Return (x, y) of the center of cell containing provided text 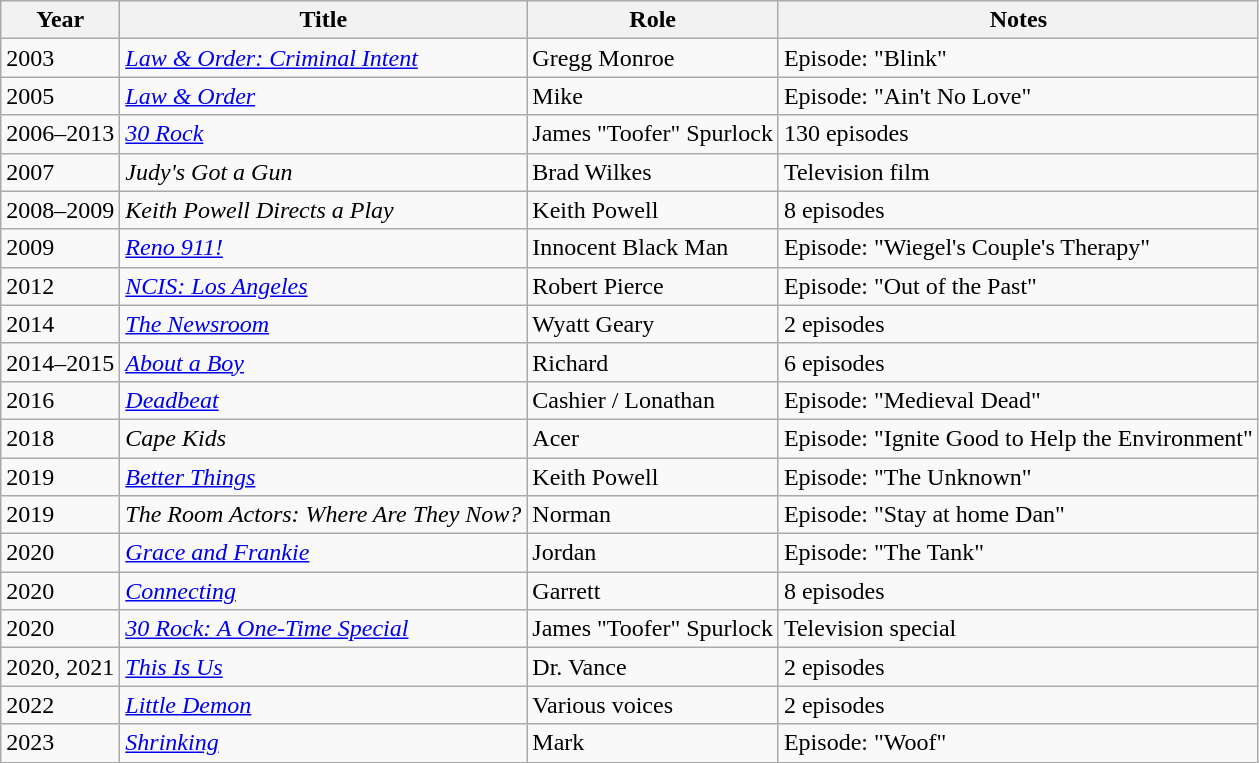
Law & Order (324, 96)
NCIS: Los Angeles (324, 286)
2006–2013 (60, 134)
130 episodes (1018, 134)
Episode: "Wiegel's Couple's Therapy" (1018, 248)
Cashier / Lonathan (653, 400)
Episode: "The Unknown" (1018, 477)
Episode: "Stay at home Dan" (1018, 515)
Episode: "Woof" (1018, 743)
Richard (653, 362)
Reno 911! (324, 248)
Various voices (653, 705)
Deadbeat (324, 400)
Dr. Vance (653, 667)
Innocent Black Man (653, 248)
Connecting (324, 591)
Role (653, 20)
2012 (60, 286)
2005 (60, 96)
Shrinking (324, 743)
2014–2015 (60, 362)
Grace and Frankie (324, 553)
30 Rock: A One-Time Special (324, 629)
2003 (60, 58)
2018 (60, 438)
2023 (60, 743)
Garrett (653, 591)
Television film (1018, 172)
2014 (60, 324)
Episode: "Out of the Past" (1018, 286)
Little Demon (324, 705)
Year (60, 20)
2008–2009 (60, 210)
Cape Kids (324, 438)
2020, 2021 (60, 667)
Television special (1018, 629)
Mark (653, 743)
Wyatt Geary (653, 324)
Robert Pierce (653, 286)
Better Things (324, 477)
2022 (60, 705)
About a Boy (324, 362)
2009 (60, 248)
Law & Order: Criminal Intent (324, 58)
Title (324, 20)
Episode: "Medieval Dead" (1018, 400)
Keith Powell Directs a Play (324, 210)
Jordan (653, 553)
The Room Actors: Where Are They Now? (324, 515)
Judy's Got a Gun (324, 172)
Mike (653, 96)
Episode: "Ain't No Love" (1018, 96)
Episode: "Ignite Good to Help the Environment" (1018, 438)
This Is Us (324, 667)
Norman (653, 515)
2016 (60, 400)
Acer (653, 438)
Episode: "The Tank" (1018, 553)
Brad Wilkes (653, 172)
6 episodes (1018, 362)
2007 (60, 172)
The Newsroom (324, 324)
30 Rock (324, 134)
Notes (1018, 20)
Gregg Monroe (653, 58)
Episode: "Blink" (1018, 58)
